For the text-containing cell, return its midpoint in (x, y) coordinate format. 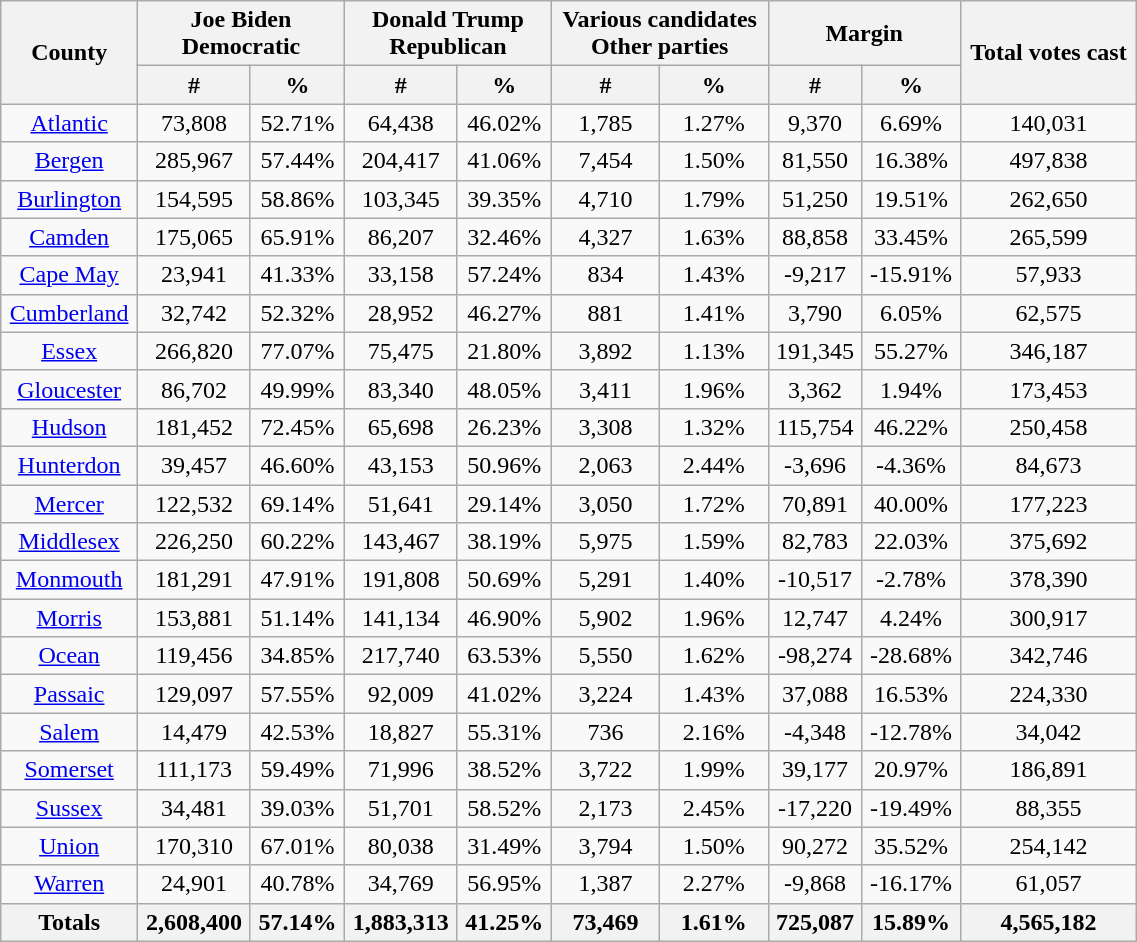
86,207 (400, 237)
88,355 (1048, 808)
9,370 (815, 123)
51,701 (400, 808)
143,467 (400, 542)
Bergen (70, 161)
40.00% (911, 503)
73,808 (194, 123)
2.45% (714, 808)
186,891 (1048, 770)
266,820 (194, 351)
34,481 (194, 808)
-17,220 (815, 808)
60.22% (297, 542)
77.07% (297, 351)
342,746 (1048, 656)
Joe BidenDemocratic (242, 34)
32,742 (194, 313)
725,087 (815, 922)
-9,868 (815, 884)
Hunterdon (70, 465)
County (70, 52)
1.72% (714, 503)
19.51% (911, 199)
58.52% (504, 808)
35.52% (911, 846)
5,902 (605, 618)
Somerset (70, 770)
881 (605, 313)
58.86% (297, 199)
12,747 (815, 618)
Cape May (70, 275)
15.89% (911, 922)
140,031 (1048, 123)
Gloucester (70, 389)
69.14% (297, 503)
1.99% (714, 770)
2.44% (714, 465)
141,134 (400, 618)
254,142 (1048, 846)
34.85% (297, 656)
3,308 (605, 427)
1.94% (911, 389)
59.49% (297, 770)
Sussex (70, 808)
5,550 (605, 656)
57.55% (297, 694)
41.25% (504, 922)
47.91% (297, 580)
1.27% (714, 123)
Atlantic (70, 123)
3,794 (605, 846)
Warren (70, 884)
24,901 (194, 884)
Total votes cast (1048, 52)
31.49% (504, 846)
48.05% (504, 389)
70,891 (815, 503)
26.23% (504, 427)
Union (70, 846)
1.40% (714, 580)
Margin (864, 34)
39.03% (297, 808)
Various candidatesOther parties (660, 34)
63.53% (504, 656)
72.45% (297, 427)
Salem (70, 732)
71,996 (400, 770)
3,224 (605, 694)
129,097 (194, 694)
Monmouth (70, 580)
346,187 (1048, 351)
103,345 (400, 199)
4,710 (605, 199)
191,345 (815, 351)
28,952 (400, 313)
3,362 (815, 389)
6.69% (911, 123)
173,453 (1048, 389)
1.79% (714, 199)
834 (605, 275)
-2.78% (911, 580)
57.14% (297, 922)
22.03% (911, 542)
37,088 (815, 694)
38.52% (504, 770)
57.24% (504, 275)
Hudson (70, 427)
88,858 (815, 237)
55.27% (911, 351)
111,173 (194, 770)
262,650 (1048, 199)
2.27% (714, 884)
250,458 (1048, 427)
204,417 (400, 161)
175,065 (194, 237)
39.35% (504, 199)
181,452 (194, 427)
2,173 (605, 808)
3,411 (605, 389)
39,177 (815, 770)
57.44% (297, 161)
6.05% (911, 313)
2,063 (605, 465)
-10,517 (815, 580)
300,917 (1048, 618)
2,608,400 (194, 922)
52.32% (297, 313)
Cumberland (70, 313)
Donald TrumpRepublican (448, 34)
65,698 (400, 427)
2.16% (714, 732)
62,575 (1048, 313)
51,250 (815, 199)
46.22% (911, 427)
34,769 (400, 884)
5,291 (605, 580)
90,272 (815, 846)
-9,217 (815, 275)
40.78% (297, 884)
736 (605, 732)
81,550 (815, 161)
Totals (70, 922)
1.59% (714, 542)
18,827 (400, 732)
50.69% (504, 580)
1.32% (714, 427)
-12.78% (911, 732)
177,223 (1048, 503)
3,722 (605, 770)
55.31% (504, 732)
3,790 (815, 313)
285,967 (194, 161)
Passaic (70, 694)
1,883,313 (400, 922)
57,933 (1048, 275)
170,310 (194, 846)
50.96% (504, 465)
49.99% (297, 389)
153,881 (194, 618)
4,327 (605, 237)
Burlington (70, 199)
1.63% (714, 237)
51.14% (297, 618)
Ocean (70, 656)
378,390 (1048, 580)
115,754 (815, 427)
41.33% (297, 275)
21.80% (504, 351)
56.95% (504, 884)
73,469 (605, 922)
14,479 (194, 732)
42.53% (297, 732)
80,038 (400, 846)
217,740 (400, 656)
52.71% (297, 123)
224,330 (1048, 694)
Camden (70, 237)
65.91% (297, 237)
43,153 (400, 465)
5,975 (605, 542)
86,702 (194, 389)
39,457 (194, 465)
46.60% (297, 465)
1.61% (714, 922)
497,838 (1048, 161)
-4,348 (815, 732)
265,599 (1048, 237)
375,692 (1048, 542)
20.97% (911, 770)
23,941 (194, 275)
3,892 (605, 351)
67.01% (297, 846)
-15.91% (911, 275)
7,454 (605, 161)
46.27% (504, 313)
32.46% (504, 237)
181,291 (194, 580)
16.53% (911, 694)
1.13% (714, 351)
-3,696 (815, 465)
41.02% (504, 694)
51,641 (400, 503)
38.19% (504, 542)
33.45% (911, 237)
Mercer (70, 503)
4,565,182 (1048, 922)
1,785 (605, 123)
154,595 (194, 199)
16.38% (911, 161)
-98,274 (815, 656)
46.02% (504, 123)
82,783 (815, 542)
1.41% (714, 313)
119,456 (194, 656)
64,438 (400, 123)
Essex (70, 351)
1,387 (605, 884)
122,532 (194, 503)
4.24% (911, 618)
Morris (70, 618)
41.06% (504, 161)
61,057 (1048, 884)
1.62% (714, 656)
92,009 (400, 694)
191,808 (400, 580)
Middlesex (70, 542)
-19.49% (911, 808)
29.14% (504, 503)
-4.36% (911, 465)
34,042 (1048, 732)
-16.17% (911, 884)
46.90% (504, 618)
33,158 (400, 275)
-28.68% (911, 656)
75,475 (400, 351)
83,340 (400, 389)
3,050 (605, 503)
84,673 (1048, 465)
226,250 (194, 542)
